Detect which cell encompasses the target text, then output its (x, y) center coordinate. 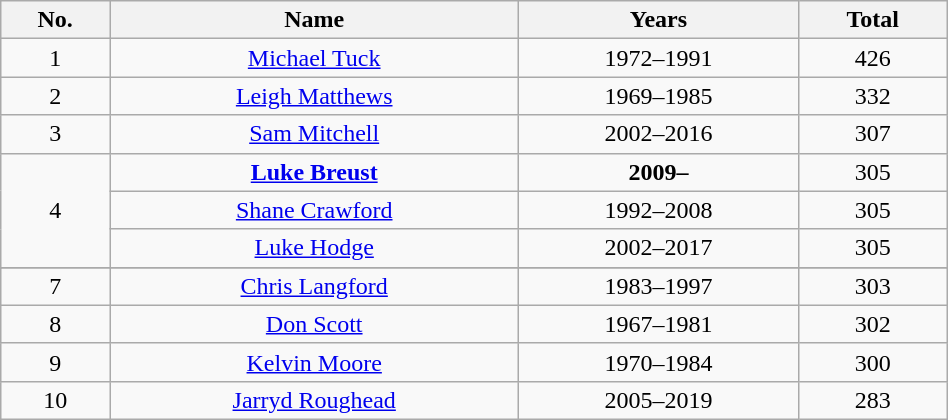
1967–1981 (658, 324)
2002–2017 (658, 248)
1969–1985 (658, 96)
Don Scott (314, 324)
7 (56, 286)
Leigh Matthews (314, 96)
283 (872, 400)
Total (872, 20)
1 (56, 58)
Kelvin Moore (314, 362)
2002–2016 (658, 134)
3 (56, 134)
302 (872, 324)
2009– (658, 172)
Chris Langford (314, 286)
Name (314, 20)
Jarryd Roughead (314, 400)
332 (872, 96)
1972–1991 (658, 58)
Sam Mitchell (314, 134)
2 (56, 96)
8 (56, 324)
307 (872, 134)
Luke Breust (314, 172)
1983–1997 (658, 286)
Michael Tuck (314, 58)
Luke Hodge (314, 248)
4 (56, 210)
300 (872, 362)
No. (56, 20)
1970–1984 (658, 362)
9 (56, 362)
426 (872, 58)
Years (658, 20)
Shane Crawford (314, 210)
2005–2019 (658, 400)
1992–2008 (658, 210)
10 (56, 400)
303 (872, 286)
